Capture the cell that displays the provided text and extract its (x, y) central coordinate. 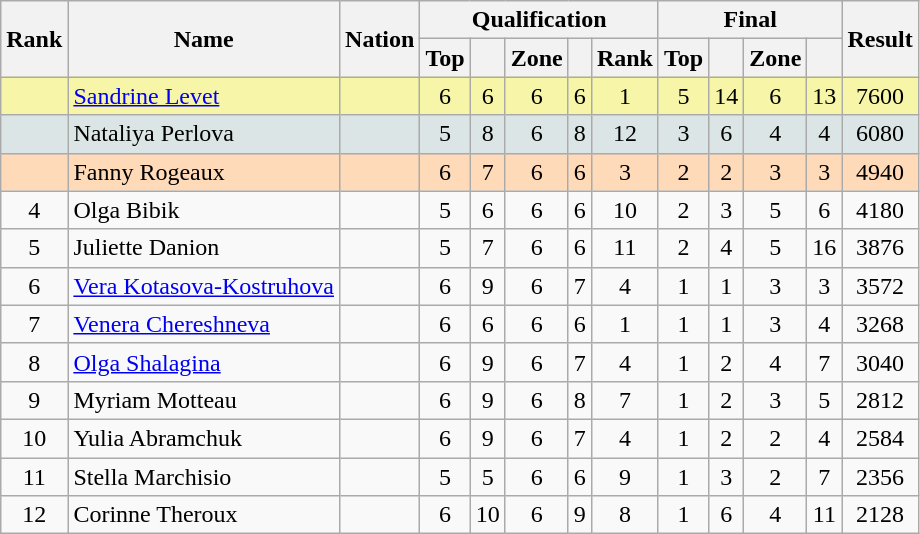
Fanny Rogeaux (204, 172)
7600 (880, 96)
Name (204, 39)
3040 (880, 362)
2356 (880, 477)
Vera Kotasova-Kostruhova (204, 286)
Myriam Motteau (204, 400)
6080 (880, 134)
Result (880, 39)
Nataliya Perlova (204, 134)
Corinne Theroux (204, 515)
Final (750, 20)
Nation (380, 39)
3268 (880, 324)
16 (824, 248)
Stella Marchisio (204, 477)
Yulia Abramchuk (204, 438)
Juliette Danion (204, 248)
3876 (880, 248)
4180 (880, 210)
4940 (880, 172)
2128 (880, 515)
Qualification (540, 20)
2812 (880, 400)
13 (824, 96)
Sandrine Levet (204, 96)
2584 (880, 438)
Olga Shalagina (204, 362)
14 (726, 96)
Venera Chereshneva (204, 324)
Olga Bibik (204, 210)
3572 (880, 286)
